Provide the (x, y) coordinate of the cell's center where the given text is located.  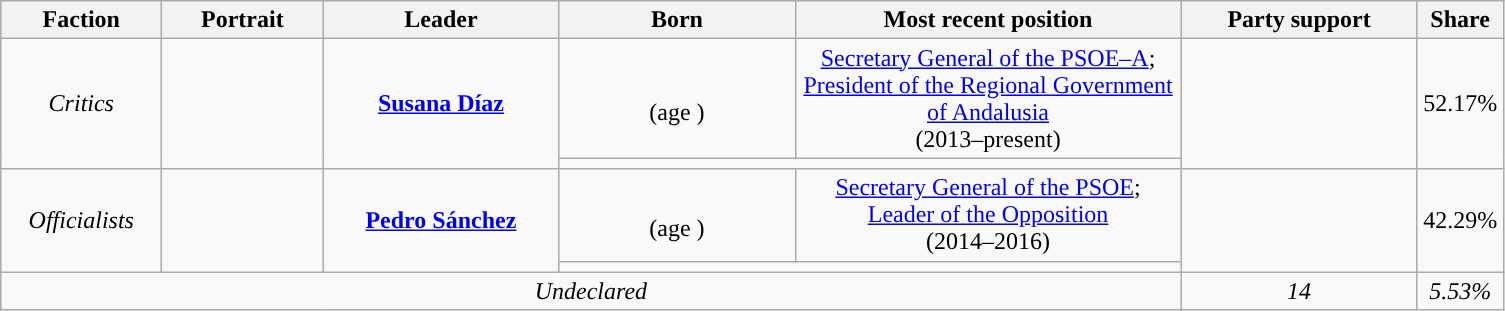
Pedro Sánchez (441, 220)
5.53% (1460, 291)
Most recent position (988, 20)
Secretary General of the PSOE;Leader of the Opposition(2014–2016) (988, 215)
Susana Díaz (441, 104)
Share (1460, 20)
Party support (1299, 20)
Critics (82, 104)
Portrait (242, 20)
Born (677, 20)
42.29% (1460, 220)
Leader (441, 20)
Undeclared (591, 291)
Officialists (82, 220)
Secretary General of the PSOE–A;President of the Regional Government of Andalusia(2013–present) (988, 98)
14 (1299, 291)
52.17% (1460, 104)
Faction (82, 20)
